Detect which cell encompasses the target text, then output its (x, y) center coordinate. 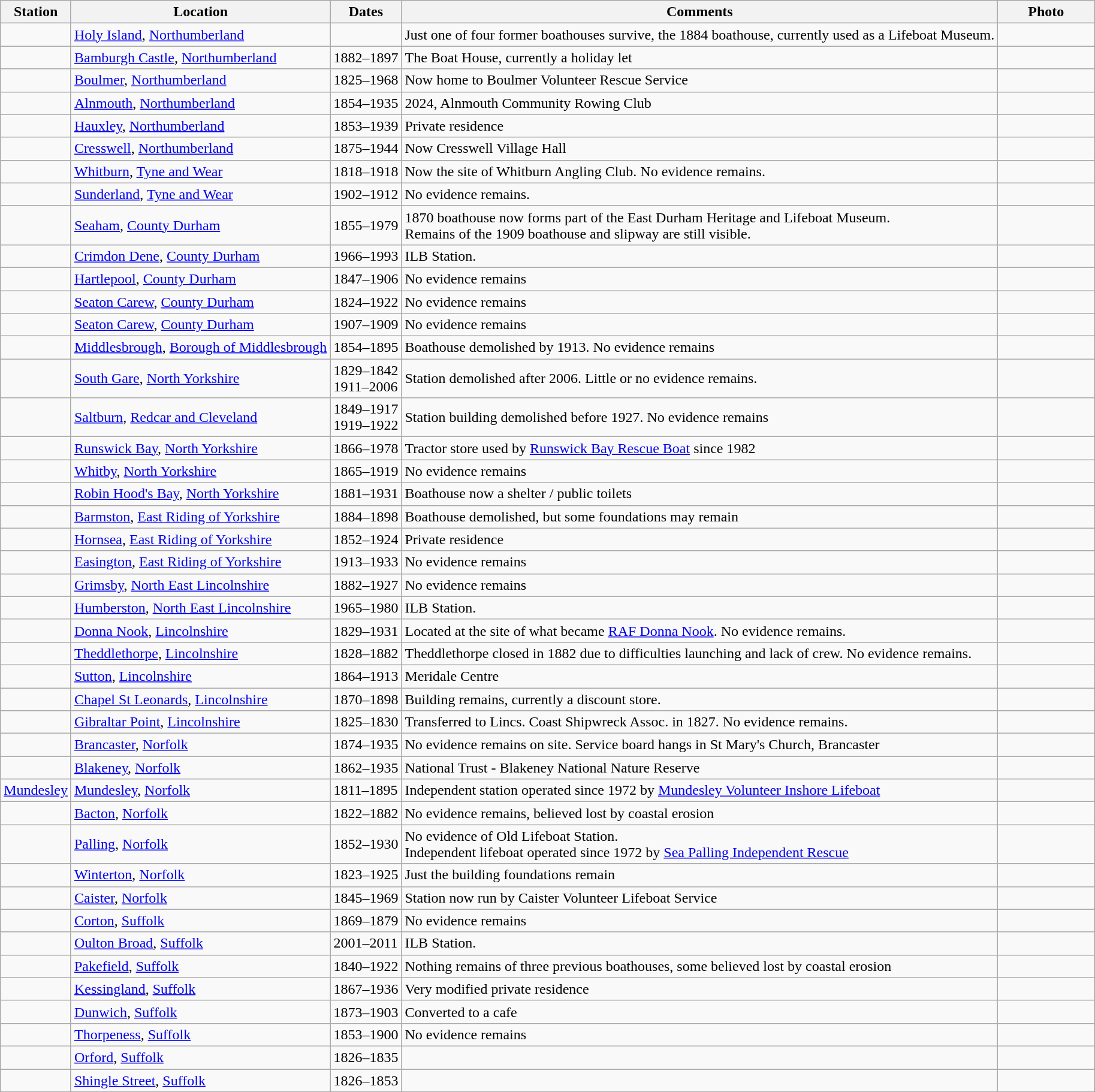
Crimdon Dene, County Durham (200, 256)
1873–1903 (366, 1012)
1875–1944 (366, 149)
Converted to a cafe (700, 1012)
Boulmer, Northumberland (200, 80)
No evidence of Old Lifeboat Station.Independent lifeboat operated since 1972 by Sea Palling Independent Rescue (700, 844)
Meridale Centre (700, 676)
Sunderland, Tyne and Wear (200, 194)
1849–19171919–1922 (366, 417)
1825–1968 (366, 80)
1907–1909 (366, 325)
1855–1979 (366, 225)
Just the building foundations remain (700, 875)
1840–1922 (366, 966)
Station demolished after 2006. Little or no evidence remains. (700, 379)
1884–1898 (366, 517)
No evidence remains on site. Service board hangs in St Mary's Church, Brancaster (700, 745)
Station now run by Caister Volunteer Lifeboat Service (700, 898)
Theddlethorpe, Lincolnshire (200, 653)
Mundesley (36, 791)
Gibraltar Point, Lincolnshire (200, 722)
1854–1895 (366, 348)
Whitburn, Tyne and Wear (200, 171)
1828–1882 (366, 653)
1852–1924 (366, 539)
No evidence remains, believed lost by coastal erosion (700, 813)
1829–1931 (366, 631)
1864–1913 (366, 676)
Grimsby, North East Lincolnshire (200, 585)
1867–1936 (366, 989)
Alnmouth, Northumberland (200, 103)
Caister, Norfolk (200, 898)
1870–1898 (366, 699)
Bacton, Norfolk (200, 813)
Brancaster, Norfolk (200, 745)
1826–1835 (366, 1057)
Saltburn, Redcar and Cleveland (200, 417)
Theddlethorpe closed in 1882 due to difficulties launching and lack of crew. No evidence remains. (700, 653)
1882–1897 (366, 58)
1966–1993 (366, 256)
Location (200, 12)
2001–2011 (366, 943)
Corton, Suffolk (200, 921)
Station (36, 12)
Cresswell, Northumberland (200, 149)
Photo (1046, 12)
Winterton, Norfolk (200, 875)
1874–1935 (366, 745)
Tractor store used by Runswick Bay Rescue Boat since 1982 (700, 448)
Easington, East Riding of Yorkshire (200, 562)
South Gare, North Yorkshire (200, 379)
1847–1906 (366, 279)
Hartlepool, County Durham (200, 279)
1965–1980 (366, 608)
1865–1919 (366, 471)
Runswick Bay, North Yorkshire (200, 448)
1825–1830 (366, 722)
Now Cresswell Village Hall (700, 149)
Seaham, County Durham (200, 225)
Robin Hood's Bay, North Yorkshire (200, 494)
Chapel St Leonards, Lincolnshire (200, 699)
Station building demolished before 1927. No evidence remains (700, 417)
1811–1895 (366, 791)
The Boat House, currently a holiday let (700, 58)
Oulton Broad, Suffolk (200, 943)
1862–1935 (366, 768)
1824–1922 (366, 301)
Sutton, Lincolnshire (200, 676)
Transferred to Lincs. Coast Shipwreck Assoc. in 1827. No evidence remains. (700, 722)
1882–1927 (366, 585)
Bamburgh Castle, Northumberland (200, 58)
Blakeney, Norfolk (200, 768)
Thorpeness, Suffolk (200, 1034)
Now the site of Whitburn Angling Club. No evidence remains. (700, 171)
1853–1900 (366, 1034)
Orford, Suffolk (200, 1057)
1822–1882 (366, 813)
1881–1931 (366, 494)
Mundesley, Norfolk (200, 791)
1870 boathouse now forms part of the East Durham Heritage and Lifeboat Museum.Remains of the 1909 boathouse and slipway are still visible. (700, 225)
Nothing remains of three previous boathouses, some believed lost by coastal erosion (700, 966)
Pakefield, Suffolk (200, 966)
1913–1933 (366, 562)
Now home to Boulmer Volunteer Rescue Service (700, 80)
Hornsea, East Riding of Yorkshire (200, 539)
Just one of four former boathouses survive, the 1884 boathouse, currently used as a Lifeboat Museum. (700, 35)
Boathouse demolished by 1913. No evidence remains (700, 348)
1829–18421911–2006 (366, 379)
Kessingland, Suffolk (200, 989)
No evidence remains. (700, 194)
Building remains, currently a discount store. (700, 699)
1866–1978 (366, 448)
Barmston, East Riding of Yorkshire (200, 517)
1902–1912 (366, 194)
Hauxley, Northumberland (200, 126)
Comments (700, 12)
Shingle Street, Suffolk (200, 1081)
National Trust - Blakeney National Nature Reserve (700, 768)
Boathouse now a shelter / public toilets (700, 494)
Located at the site of what became RAF Donna Nook. No evidence remains. (700, 631)
Whitby, North Yorkshire (200, 471)
1852–1930 (366, 844)
Dates (366, 12)
Humberston, North East Lincolnshire (200, 608)
Very modified private residence (700, 989)
Palling, Norfolk (200, 844)
1869–1879 (366, 921)
Donna Nook, Lincolnshire (200, 631)
2024, Alnmouth Community Rowing Club (700, 103)
Independent station operated since 1972 by Mundesley Volunteer Inshore Lifeboat (700, 791)
Boathouse demolished, but some foundations may remain (700, 517)
1823–1925 (366, 875)
1854–1935 (366, 103)
1845–1969 (366, 898)
1826–1853 (366, 1081)
Middlesbrough, Borough of Middlesbrough (200, 348)
1818–1918 (366, 171)
1853–1939 (366, 126)
Dunwich, Suffolk (200, 1012)
Holy Island, Northumberland (200, 35)
